Output the (x, y) coordinate of the center of the cell containing the given text.  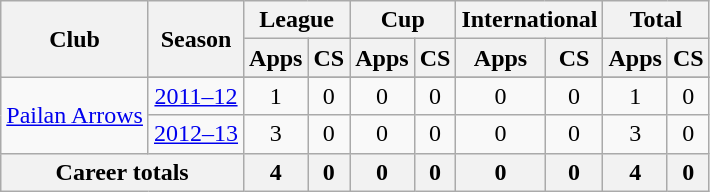
Cup (403, 20)
2012–13 (196, 134)
League (297, 20)
Season (196, 39)
International (530, 20)
Total (656, 20)
Pailan Arrows (75, 115)
Career totals (122, 172)
Club (75, 39)
2011–12 (196, 96)
